Capture the cell that displays the provided text and extract its [x, y] central coordinate. 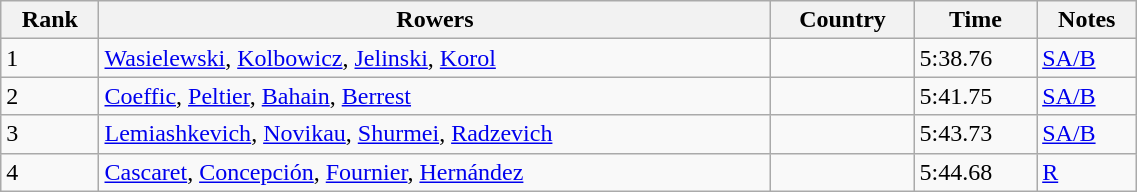
Rowers [435, 20]
5:44.68 [976, 172]
5:41.75 [976, 96]
2 [50, 96]
Lemiashkevich, Novikau, Shurmei, Radzevich [435, 134]
1 [50, 58]
Notes [1087, 20]
Coeffic, Peltier, Bahain, Berrest [435, 96]
Country [842, 20]
Cascaret, Concepción, Fournier, Hernández [435, 172]
Rank [50, 20]
4 [50, 172]
Time [976, 20]
R [1087, 172]
3 [50, 134]
5:43.73 [976, 134]
5:38.76 [976, 58]
Wasielewski, Kolbowicz, Jelinski, Korol [435, 58]
